Provide the (x, y) coordinate of the cell's center where the given text is located.  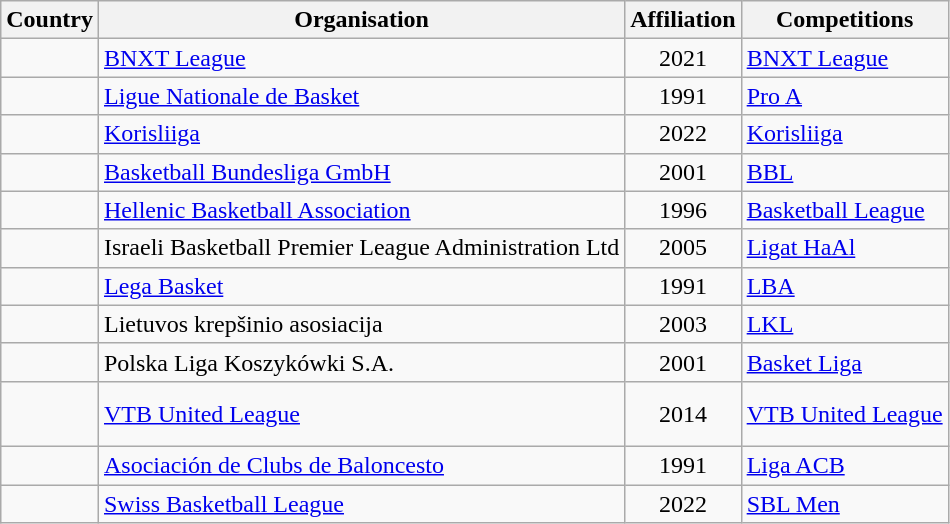
Affiliation (683, 20)
Lietuvos krepšinio asosiacija (361, 324)
Liga ACB (844, 465)
Israeli Basketball Premier League Administration Ltd (361, 248)
Country (50, 20)
Asociación de Clubs de Baloncesto (361, 465)
Ligat HaAl (844, 248)
Lega Basket (361, 286)
Ligue Nationale de Basket (361, 96)
2014 (683, 414)
LBA (844, 286)
SBL Men (844, 503)
Swiss Basketball League (361, 503)
2021 (683, 58)
Basketball League (844, 210)
Basket Liga (844, 362)
2005 (683, 248)
LKL (844, 324)
Competitions (844, 20)
BBL (844, 172)
Hellenic Basketball Association (361, 210)
Polska Liga Koszykówki S.A. (361, 362)
1996 (683, 210)
2003 (683, 324)
Pro A (844, 96)
Basketball Bundesliga GmbH (361, 172)
Organisation (361, 20)
